For the text-containing cell, return its midpoint in (x, y) coordinate format. 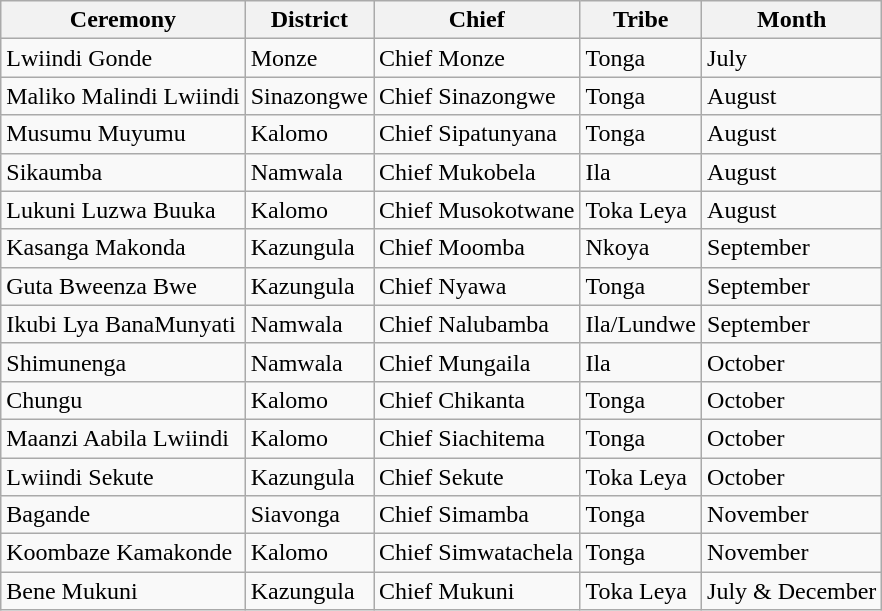
Tribe (641, 20)
Bene Mukuni (123, 591)
Monze (309, 58)
Chief Moomba (477, 248)
Chief Chikanta (477, 400)
Lukuni Luzwa Buuka (123, 210)
Chief Mungaila (477, 362)
Chief Monze (477, 58)
Sinazongwe (309, 96)
July & December (792, 591)
Ceremony (123, 20)
Lwiindi Sekute (123, 477)
Chungu (123, 400)
Maanzi Aabila Lwiindi (123, 438)
Chief Sinazongwe (477, 96)
Ikubi Lya BanaMunyati (123, 324)
Maliko Malindi Lwiindi (123, 96)
Chief Simwatachela (477, 553)
Guta Bweenza Bwe (123, 286)
Siavonga (309, 515)
Nkoya (641, 248)
Shimunenga (123, 362)
District (309, 20)
Chief Musokotwane (477, 210)
Chief Sipatunyana (477, 134)
July (792, 58)
Ila/Lundwe (641, 324)
Musumu Muyumu (123, 134)
Chief (477, 20)
Chief Mukobela (477, 172)
Koombaze Kamakonde (123, 553)
Lwiindi Gonde (123, 58)
Sikaumba (123, 172)
Chief Siachitema (477, 438)
Chief Simamba (477, 515)
Kasanga Makonda (123, 248)
Bagande (123, 515)
Chief Sekute (477, 477)
Chief Nalubamba (477, 324)
Month (792, 20)
Chief Nyawa (477, 286)
Chief Mukuni (477, 591)
